Locate the cell with the specified text and output its [x, y] center coordinate. 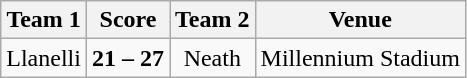
Millennium Stadium [360, 58]
Venue [360, 20]
Neath [213, 58]
Score [128, 20]
21 – 27 [128, 58]
Team 2 [213, 20]
Llanelli [44, 58]
Team 1 [44, 20]
